Find where the given text appears and provide that cell's center as (X, Y) coordinate. 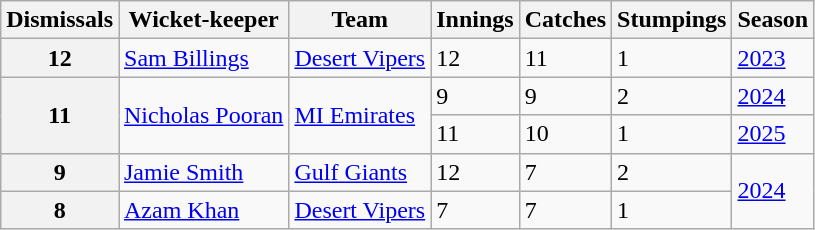
Sam Billings (203, 58)
Innings (475, 20)
Wicket-keeper (203, 20)
Jamie Smith (203, 172)
Catches (565, 20)
Dismissals (60, 20)
MI Emirates (360, 115)
Gulf Giants (360, 172)
Team (360, 20)
2023 (773, 58)
Stumpings (672, 20)
Azam Khan (203, 210)
2025 (773, 134)
Nicholas Pooran (203, 115)
Season (773, 20)
8 (60, 210)
10 (565, 134)
